For the text-containing cell, return its midpoint in [X, Y] coordinate format. 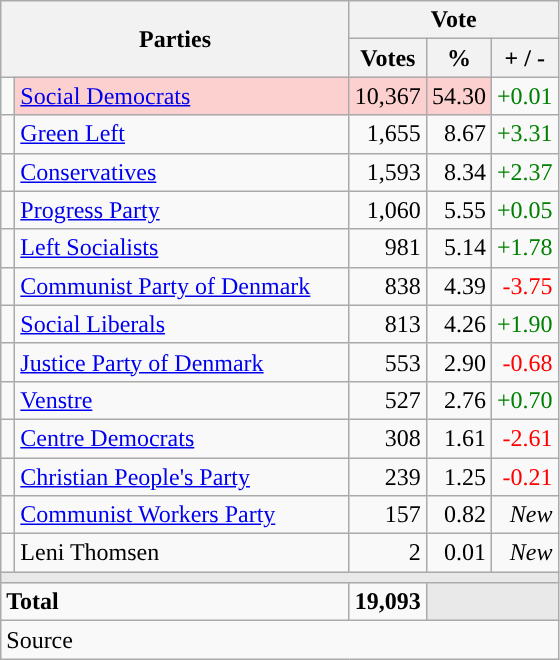
-0.68 [524, 362]
239 [388, 477]
Progress Party [182, 210]
8.67 [458, 134]
% [458, 58]
+0.01 [524, 96]
308 [388, 438]
0.82 [458, 515]
5.55 [458, 210]
Left Socialists [182, 248]
527 [388, 400]
Green Left [182, 134]
Total [176, 602]
+3.31 [524, 134]
Social Liberals [182, 324]
Votes [388, 58]
0.01 [458, 553]
5.14 [458, 248]
Communist Workers Party [182, 515]
+2.37 [524, 172]
Parties [176, 39]
2 [388, 553]
553 [388, 362]
54.30 [458, 96]
Leni Thomsen [182, 553]
Christian People's Party [182, 477]
Social Democrats [182, 96]
+1.78 [524, 248]
Venstre [182, 400]
-0.21 [524, 477]
813 [388, 324]
8.34 [458, 172]
Vote [454, 20]
4.39 [458, 286]
+0.70 [524, 400]
+0.05 [524, 210]
-3.75 [524, 286]
Justice Party of Denmark [182, 362]
Communist Party of Denmark [182, 286]
2.76 [458, 400]
19,093 [388, 602]
1,655 [388, 134]
1,060 [388, 210]
Centre Democrats [182, 438]
1,593 [388, 172]
1.25 [458, 477]
+ / - [524, 58]
157 [388, 515]
838 [388, 286]
10,367 [388, 96]
Source [280, 640]
+1.90 [524, 324]
1.61 [458, 438]
981 [388, 248]
Conservatives [182, 172]
2.90 [458, 362]
4.26 [458, 324]
-2.61 [524, 438]
